Pinpoint the cell where the given text exists, returning its (x, y) midpoint coordinate. 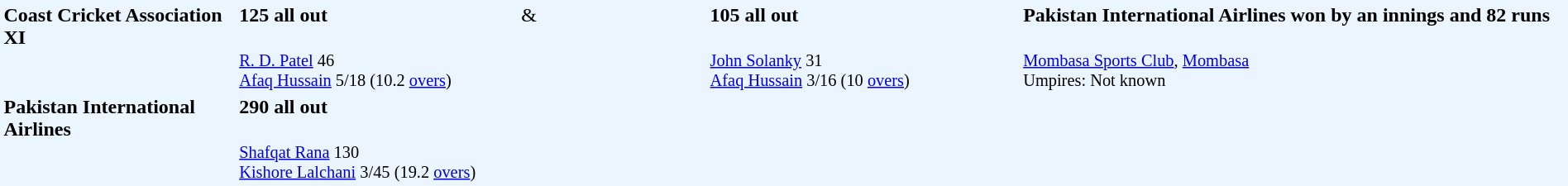
Pakistan International Airlines won by an innings and 82 runs (1293, 15)
290 all out (378, 107)
Shafqat Rana 130 Kishore Lalchani 3/45 (19.2 overs) (378, 152)
105 all out (864, 15)
John Solanky 31 Afaq Hussain 3/16 (10 overs) (864, 61)
Mombasa Sports Club, Mombasa Umpires: Not known (1293, 107)
125 all out (378, 15)
R. D. Patel 46 Afaq Hussain 5/18 (10.2 overs) (378, 61)
Pakistan International Airlines (119, 139)
& (614, 15)
Coast Cricket Association XI (119, 47)
